From the cell containing the given text, extract its center point as (X, Y) coordinate. 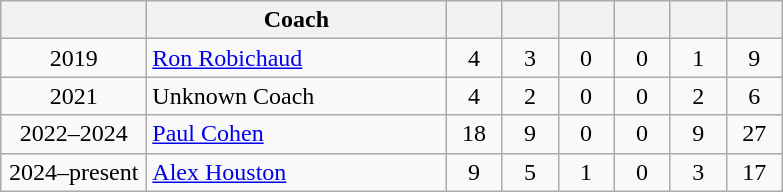
18 (474, 134)
Ron Robichaud (296, 58)
Coach (296, 20)
2019 (74, 58)
2024–present (74, 172)
2022–2024 (74, 134)
27 (754, 134)
6 (754, 96)
17 (754, 172)
Paul Cohen (296, 134)
Unknown Coach (296, 96)
2021 (74, 96)
Alex Houston (296, 172)
5 (530, 172)
